Identify which cell holds the provided text, then report its [X, Y] central coordinate. 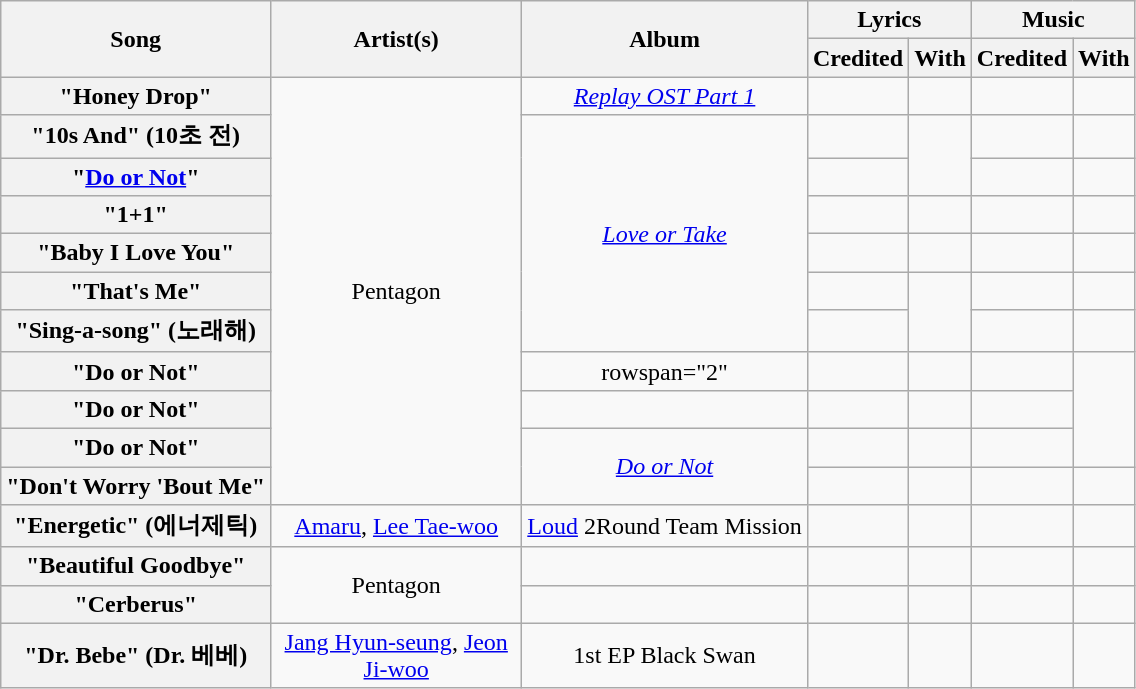
Amaru, Lee Tae-woo [396, 526]
Artist(s) [396, 39]
Do or Not [665, 466]
"1+1" [136, 215]
rowspan="2" [665, 371]
Music [1053, 20]
"Dr. Bebe" (Dr. 베베) [136, 656]
"Don't Worry 'Bout Me" [136, 485]
Lyrics [889, 20]
"Sing-a-song" (노래해) [136, 332]
Album [665, 39]
"That's Me" [136, 291]
1st EP Black Swan [665, 656]
Loud 2Round Team Mission [665, 526]
Jang Hyun-seung, Jeon Ji-woo [396, 656]
"Baby I Love You" [136, 253]
"10s And" (10초 전) [136, 136]
Song [136, 39]
"Cerberus" [136, 604]
"Energetic" (에너제틱) [136, 526]
"Beautiful Goodbye" [136, 566]
Replay OST Part 1 [665, 96]
"Honey Drop" [136, 96]
Love or Take [665, 234]
